Pinpoint the cell where the given text exists, returning its (x, y) midpoint coordinate. 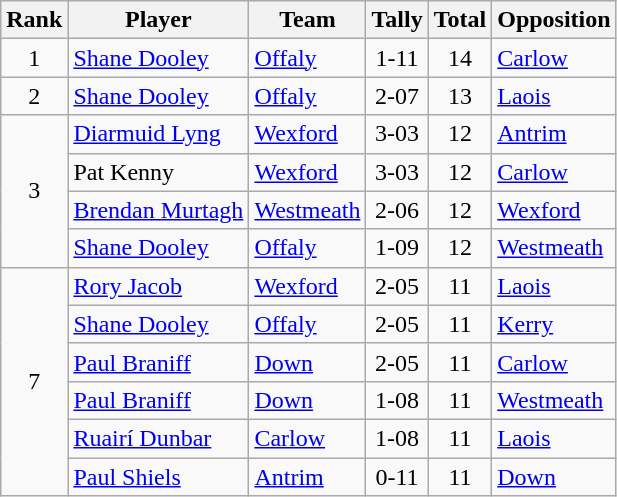
13 (460, 96)
Diarmuid Lyng (158, 134)
2-06 (397, 210)
Paul Shiels (158, 477)
Brendan Murtagh (158, 210)
7 (34, 381)
1-11 (397, 58)
0-11 (397, 477)
Pat Kenny (158, 172)
Kerry (554, 324)
2 (34, 96)
Tally (397, 20)
1-09 (397, 248)
Total (460, 20)
2-07 (397, 96)
3 (34, 191)
Team (308, 20)
1 (34, 58)
Ruairí Dunbar (158, 438)
Rory Jacob (158, 286)
14 (460, 58)
Rank (34, 20)
Player (158, 20)
Opposition (554, 20)
